Detect which cell encompasses the target text, then output its (x, y) center coordinate. 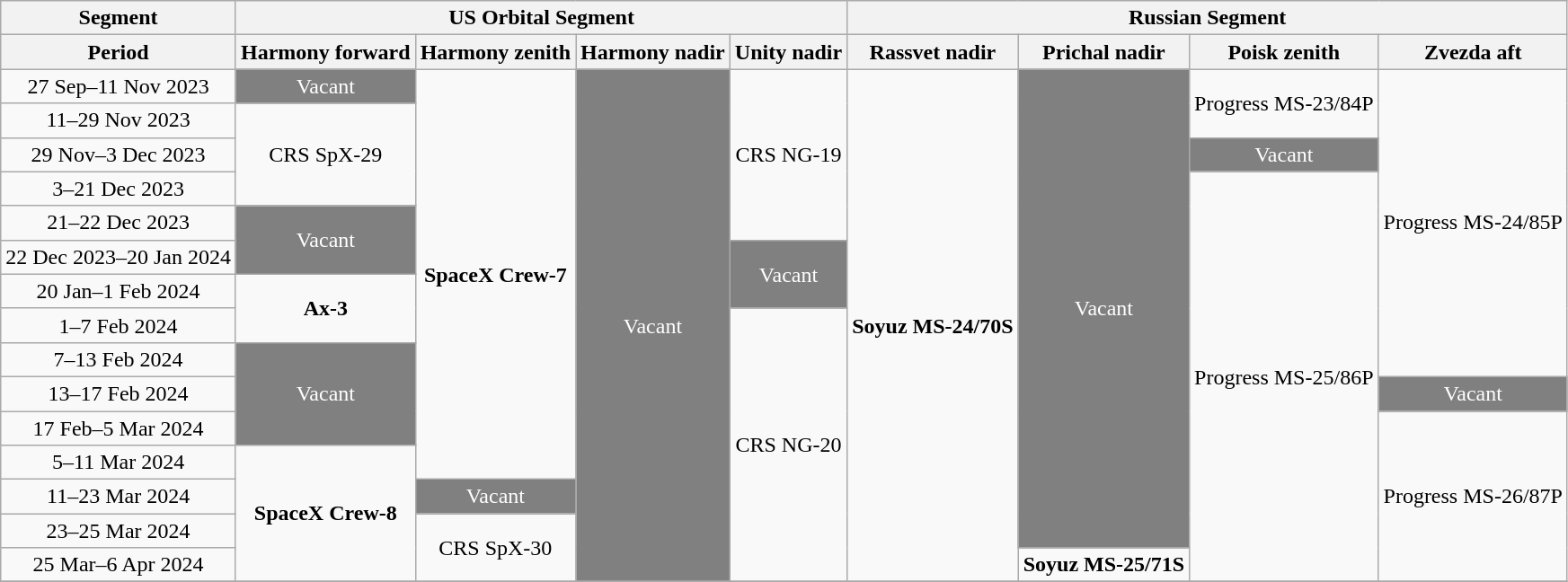
11–23 Mar 2024 (119, 497)
29 Nov–3 Dec 2023 (119, 154)
Russian Segment (1208, 18)
SpaceX Crew-7 (495, 275)
22 Dec 2023–20 Jan 2024 (119, 257)
Harmony nadir (653, 52)
Progress MS-25/86P (1284, 377)
Harmony forward (325, 52)
Period (119, 52)
1–7 Feb 2024 (119, 325)
Ax-3 (325, 308)
23–25 Mar 2024 (119, 531)
US Orbital Segment (541, 18)
Soyuz MS-25/71S (1103, 565)
Harmony zenith (495, 52)
CRS NG-19 (788, 154)
Soyuz MS-24/70S (933, 325)
Poisk zenith (1284, 52)
Rassvet nadir (933, 52)
17 Feb–5 Mar 2024 (119, 428)
27 Sep–11 Nov 2023 (119, 86)
Zvezda aft (1473, 52)
Progress MS-26/87P (1473, 497)
25 Mar–6 Apr 2024 (119, 565)
Progress MS-24/85P (1473, 223)
20 Jan–1 Feb 2024 (119, 291)
3–21 Dec 2023 (119, 189)
CRS NG-20 (788, 445)
13–17 Feb 2024 (119, 393)
Prichal nadir (1103, 52)
Unity nadir (788, 52)
7–13 Feb 2024 (119, 359)
5–11 Mar 2024 (119, 463)
CRS SpX-30 (495, 548)
Progress MS-23/84P (1284, 103)
Segment (119, 18)
11–29 Nov 2023 (119, 120)
SpaceX Crew-8 (325, 514)
21–22 Dec 2023 (119, 223)
CRS SpX-29 (325, 154)
